Return the [x, y] coordinate for the center point of the cell that contains the specified text.  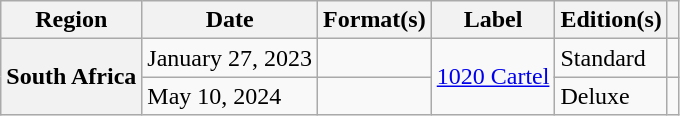
May 10, 2024 [230, 96]
Label [493, 20]
Standard [611, 58]
1020 Cartel [493, 77]
Edition(s) [611, 20]
Date [230, 20]
Format(s) [375, 20]
January 27, 2023 [230, 58]
Region [72, 20]
Deluxe [611, 96]
South Africa [72, 77]
